From the cell containing the given text, extract its center point as [x, y] coordinate. 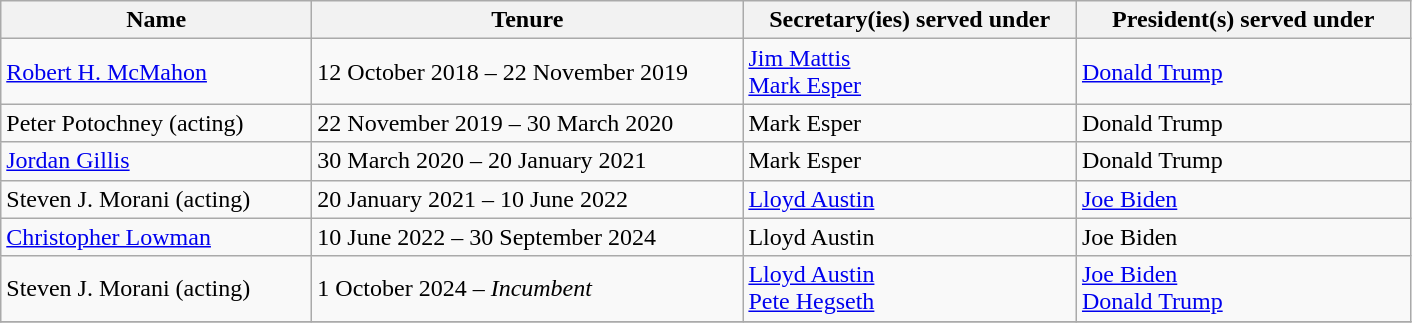
Jim MattisMark Esper [910, 72]
Robert H. McMahon [156, 72]
President(s) served under [1243, 20]
30 March 2020 – 20 January 2021 [528, 161]
Peter Potochney (acting) [156, 123]
12 October 2018 – 22 November 2019 [528, 72]
Joe BidenDonald Trump [1243, 288]
Tenure [528, 20]
10 June 2022 – 30 September 2024 [528, 237]
Name [156, 20]
20 January 2021 – 10 June 2022 [528, 199]
Jordan Gillis [156, 161]
22 November 2019 – 30 March 2020 [528, 123]
1 October 2024 – Incumbent [528, 288]
Secretary(ies) served under [910, 20]
Christopher Lowman [156, 237]
Lloyd AustinPete Hegseth [910, 288]
